Locate the cell with the specified text and output its [x, y] center coordinate. 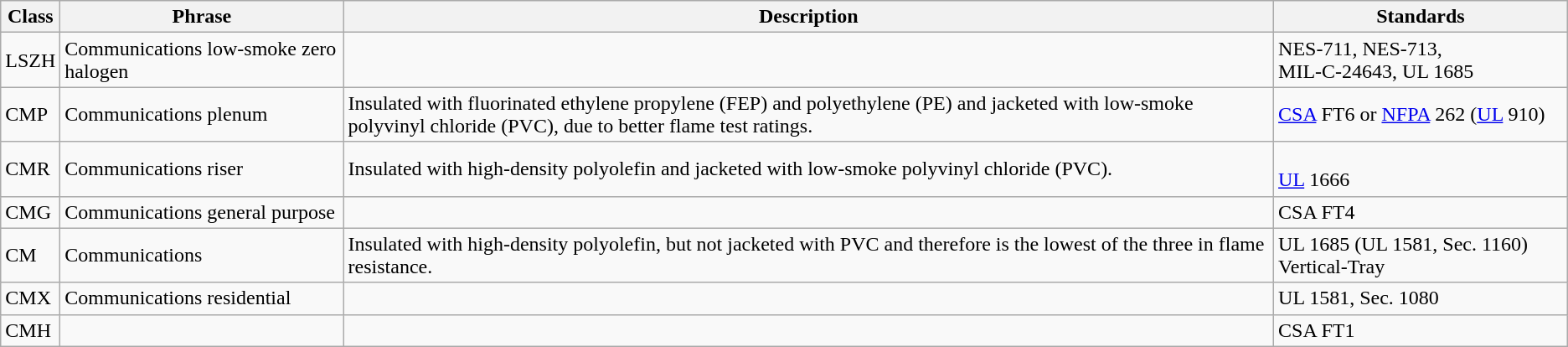
Description [808, 17]
Communications low-smoke zero halogen [202, 60]
CSA FT1 [1421, 330]
Insulated with high-density polyolefin, but not jacketed with PVC and therefore is the lowest of the three in flame resistance. [808, 255]
Phrase [202, 17]
CMR [30, 169]
UL 1581, Sec. 1080 [1421, 298]
Communications general purpose [202, 212]
NES‑711, NES‑713, MIL‑C‑24643, UL 1685 [1421, 60]
Insulated with high-density polyolefin and jacketed with low-smoke polyvinyl chloride (PVC). [808, 169]
CMG [30, 212]
Communications riser [202, 169]
UL 1685 (UL 1581, Sec. 1160) Vertical-Tray [1421, 255]
CSA FT4 [1421, 212]
CMP [30, 114]
CM [30, 255]
CSA FT6 or NFPA 262 (UL 910) [1421, 114]
LSZH [30, 60]
Communications plenum [202, 114]
UL 1666 [1421, 169]
Standards [1421, 17]
Class [30, 17]
CMH [30, 330]
Communications [202, 255]
Communications residential [202, 298]
CMX [30, 298]
